Output the [x, y] coordinate of the center of the cell containing the given text.  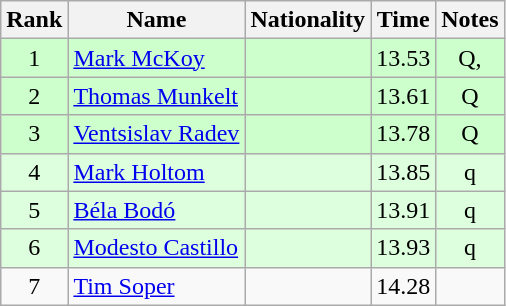
13.91 [404, 210]
2 [34, 96]
Rank [34, 20]
Q, [470, 58]
7 [34, 286]
Mark McKoy [156, 58]
13.93 [404, 248]
Name [156, 20]
4 [34, 172]
Nationality [308, 20]
13.85 [404, 172]
13.78 [404, 134]
Notes [470, 20]
Tim Soper [156, 286]
Modesto Castillo [156, 248]
1 [34, 58]
Béla Bodó [156, 210]
5 [34, 210]
13.61 [404, 96]
13.53 [404, 58]
14.28 [404, 286]
Ventsislav Radev [156, 134]
Time [404, 20]
3 [34, 134]
Mark Holtom [156, 172]
Thomas Munkelt [156, 96]
6 [34, 248]
